For the text-containing cell, return its midpoint in [x, y] coordinate format. 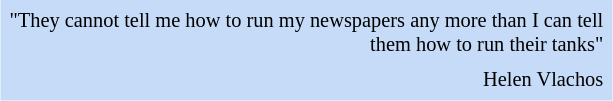
"They cannot tell me how to run my newspapers any more than I can tell them how to run their tanks" [306, 34]
Helen Vlachos [306, 80]
